Scan for the cell matching the given text and deliver its [X, Y] coordinate at center. 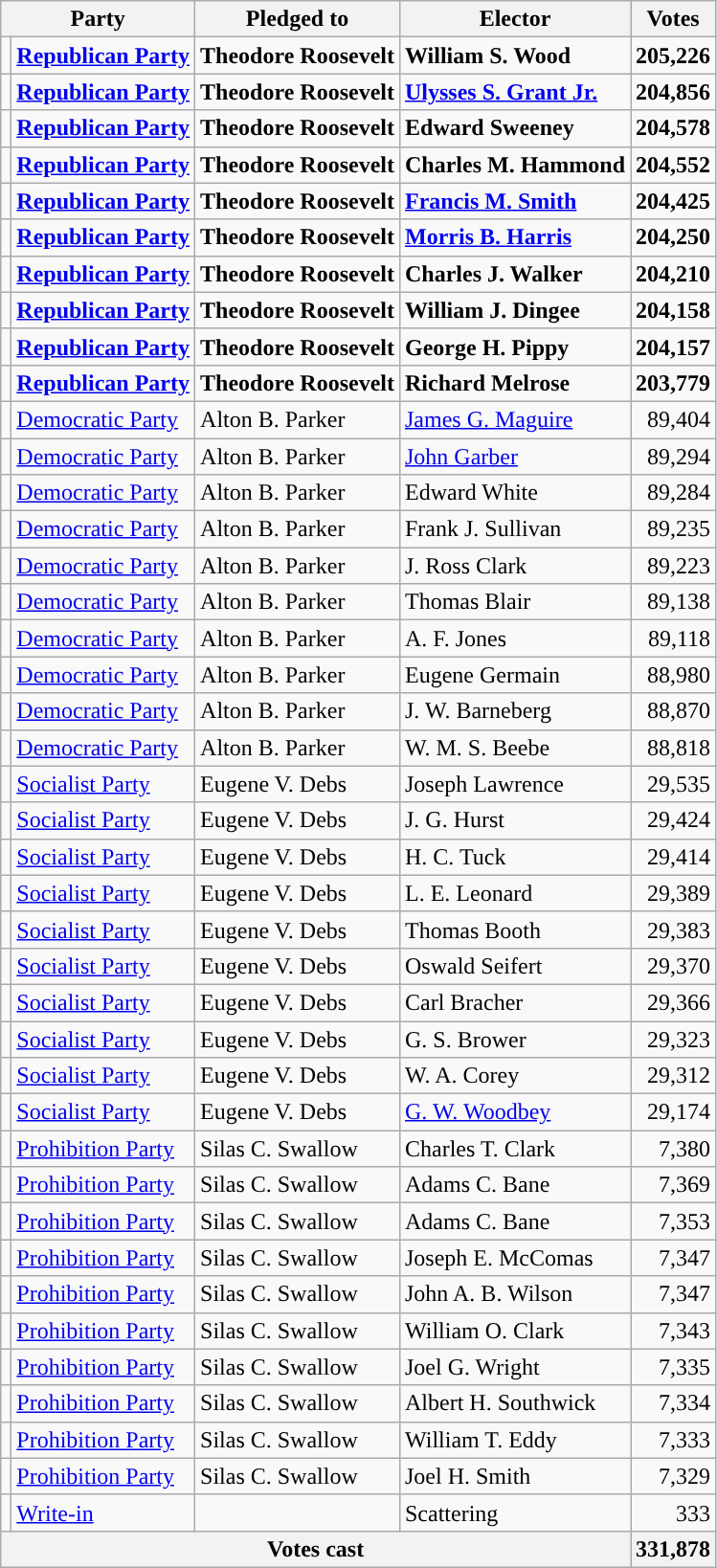
204,552 [674, 165]
Edward White [515, 493]
Charles J. Walker [515, 274]
Eugene Germain [515, 675]
A. F. Jones [515, 638]
William J. Dingee [515, 310]
333 [674, 1512]
7,335 [674, 1367]
29,366 [674, 1002]
Joel G. Wright [515, 1367]
205,226 [674, 56]
203,779 [674, 383]
Ulysses S. Grant Jr. [515, 92]
G. W. Woodbey [515, 1112]
204,157 [674, 347]
7,369 [674, 1185]
J. G. Hurst [515, 820]
89,223 [674, 566]
James G. Maguire [515, 419]
204,856 [674, 92]
Joel H. Smith [515, 1476]
Votes cast [316, 1549]
29,414 [674, 857]
29,424 [674, 820]
7,343 [674, 1331]
J. W. Barneberg [515, 711]
Joseph Lawrence [515, 784]
L. E. Leonard [515, 893]
H. C. Tuck [515, 857]
29,323 [674, 1039]
Richard Melrose [515, 383]
William O. Clark [515, 1331]
89,284 [674, 493]
Charles M. Hammond [515, 165]
Frank J. Sullivan [515, 529]
Francis M. Smith [515, 201]
89,118 [674, 638]
J. Ross Clark [515, 566]
Thomas Booth [515, 930]
William S. Wood [515, 56]
88,818 [674, 748]
Charles T. Clark [515, 1149]
Carl Bracher [515, 1002]
204,250 [674, 237]
331,878 [674, 1549]
Thomas Blair [515, 602]
88,870 [674, 711]
7,329 [674, 1476]
Oswald Seifert [515, 966]
William T. Eddy [515, 1440]
Albert H. Southwick [515, 1403]
7,334 [674, 1403]
Joseph E. McComas [515, 1258]
204,425 [674, 201]
88,980 [674, 675]
204,578 [674, 128]
G. S. Brower [515, 1039]
29,174 [674, 1112]
7,333 [674, 1440]
John A. B. Wilson [515, 1294]
Write-in [103, 1512]
29,312 [674, 1076]
89,404 [674, 419]
Pledged to [298, 19]
29,535 [674, 784]
Party [98, 19]
204,210 [674, 274]
29,389 [674, 893]
W. A. Corey [515, 1076]
89,235 [674, 529]
John Garber [515, 457]
Votes [674, 19]
Edward Sweeney [515, 128]
7,380 [674, 1149]
Morris B. Harris [515, 237]
George H. Pippy [515, 347]
29,383 [674, 930]
Elector [515, 19]
7,353 [674, 1221]
89,294 [674, 457]
Scattering [515, 1512]
29,370 [674, 966]
89,138 [674, 602]
W. M. S. Beebe [515, 748]
204,158 [674, 310]
